Scan for the cell matching the given text and deliver its [X, Y] coordinate at center. 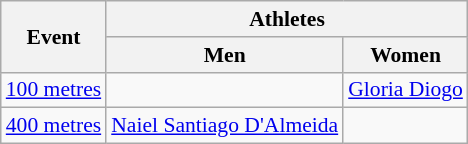
Men [224, 55]
100 metres [54, 90]
400 metres [54, 126]
Naiel Santiago D'Almeida [224, 126]
Gloria Diogo [406, 90]
Women [406, 55]
Event [54, 36]
Athletes [287, 19]
